Detect which cell encompasses the target text, then output its (x, y) center coordinate. 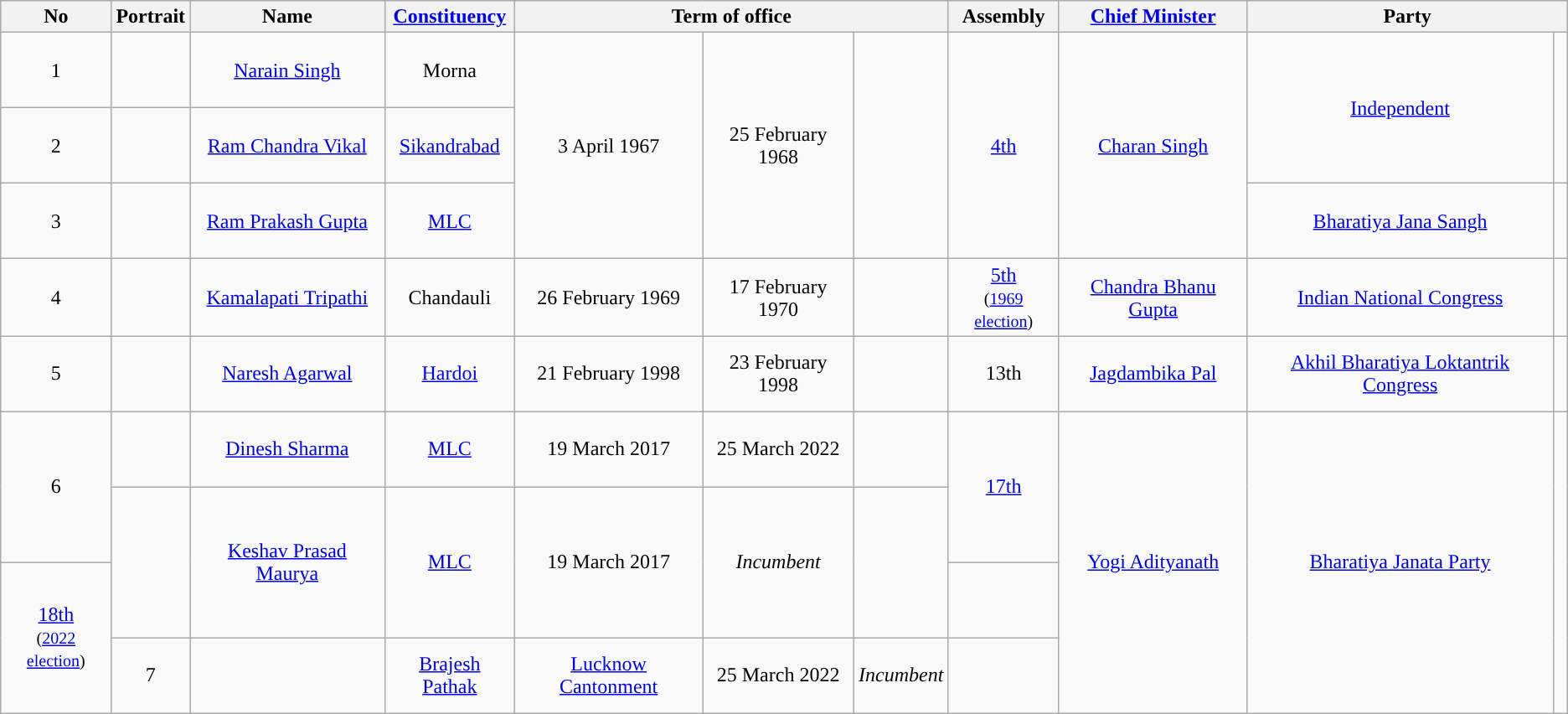
13th (1003, 374)
21 February 1998 (609, 374)
Bharatiya Jana Sangh (1400, 221)
2 (56, 146)
No (56, 17)
17 February 1970 (779, 297)
Hardoi (450, 374)
Chandauli (450, 297)
Bharatiya Janata Party (1400, 562)
Kamalapati Tripathi (287, 297)
Akhil Bharatiya Loktantrik Congress (1400, 374)
5 (56, 374)
Ram Chandra Vikal (287, 146)
1 (56, 70)
3 (56, 221)
Ram Prakash Gupta (287, 221)
Morna (450, 70)
25 February 1968 (779, 146)
4th (1003, 146)
Party (1407, 17)
4 (56, 297)
Assembly (1003, 17)
6 (56, 487)
Portrait (151, 17)
7 (151, 675)
Brajesh Pathak (450, 675)
Narain Singh (287, 70)
Lucknow Cantonment (609, 675)
Independent (1400, 108)
Term of office (732, 17)
Chandra Bhanu Gupta (1153, 297)
Charan Singh (1153, 146)
23 February 1998 (779, 374)
Yogi Adityanath (1153, 562)
17th (1003, 487)
3 April 1967 (609, 146)
Constituency (450, 17)
Naresh Agarwal (287, 374)
Sikandrabad (450, 146)
26 February 1969 (609, 297)
Indian National Congress (1400, 297)
5th(1969 election) (1003, 297)
Keshav Prasad Maurya (287, 562)
Dinesh Sharma (287, 449)
Chief Minister (1153, 17)
Name (287, 17)
18th(2022 election) (56, 638)
Jagdambika Pal (1153, 374)
